Pinpoint the cell where the given text exists, returning its (x, y) midpoint coordinate. 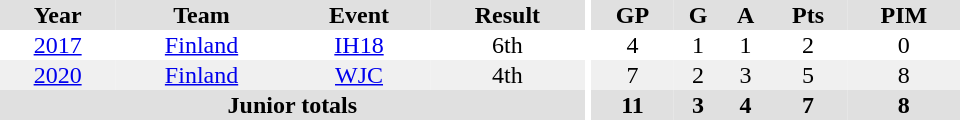
11 (632, 105)
2020 (58, 75)
4th (507, 75)
6th (507, 45)
G (698, 15)
Team (202, 15)
Year (58, 15)
Junior totals (292, 105)
WJC (359, 75)
Pts (808, 15)
0 (904, 45)
Event (359, 15)
A (746, 15)
2017 (58, 45)
PIM (904, 15)
IH18 (359, 45)
Result (507, 15)
GP (632, 15)
5 (808, 75)
